Scan for the cell matching the given text and deliver its [X, Y] coordinate at center. 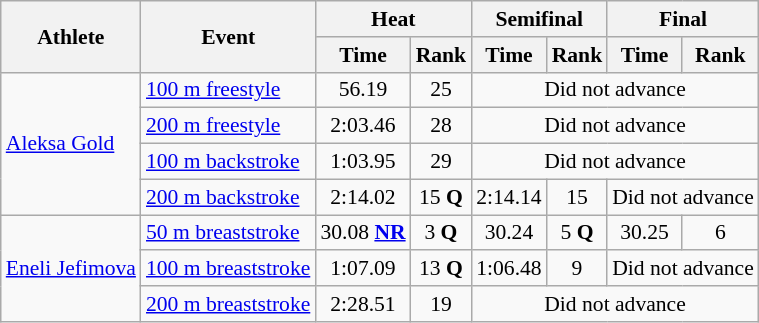
Final [683, 19]
2:14.14 [508, 197]
Event [228, 36]
9 [578, 269]
15 Q [442, 197]
Aleksa Gold [71, 143]
13 Q [442, 269]
5 Q [578, 233]
25 [442, 90]
15 [578, 197]
200 m freestyle [228, 126]
6 [720, 233]
100 m freestyle [228, 90]
1:03.95 [362, 162]
Heat [393, 19]
29 [442, 162]
3 Q [442, 233]
19 [442, 304]
28 [442, 126]
200 m breaststroke [228, 304]
30.08 NR [362, 233]
2:03.46 [362, 126]
2:14.02 [362, 197]
2:28.51 [362, 304]
1:06.48 [508, 269]
Semifinal [539, 19]
200 m backstroke [228, 197]
100 m backstroke [228, 162]
30.24 [508, 233]
30.25 [644, 233]
Athlete [71, 36]
Eneli Jefimova [71, 268]
50 m breaststroke [228, 233]
100 m breaststroke [228, 269]
56.19 [362, 90]
1:07.09 [362, 269]
